Scan for the cell matching the given text and deliver its (X, Y) coordinate at center. 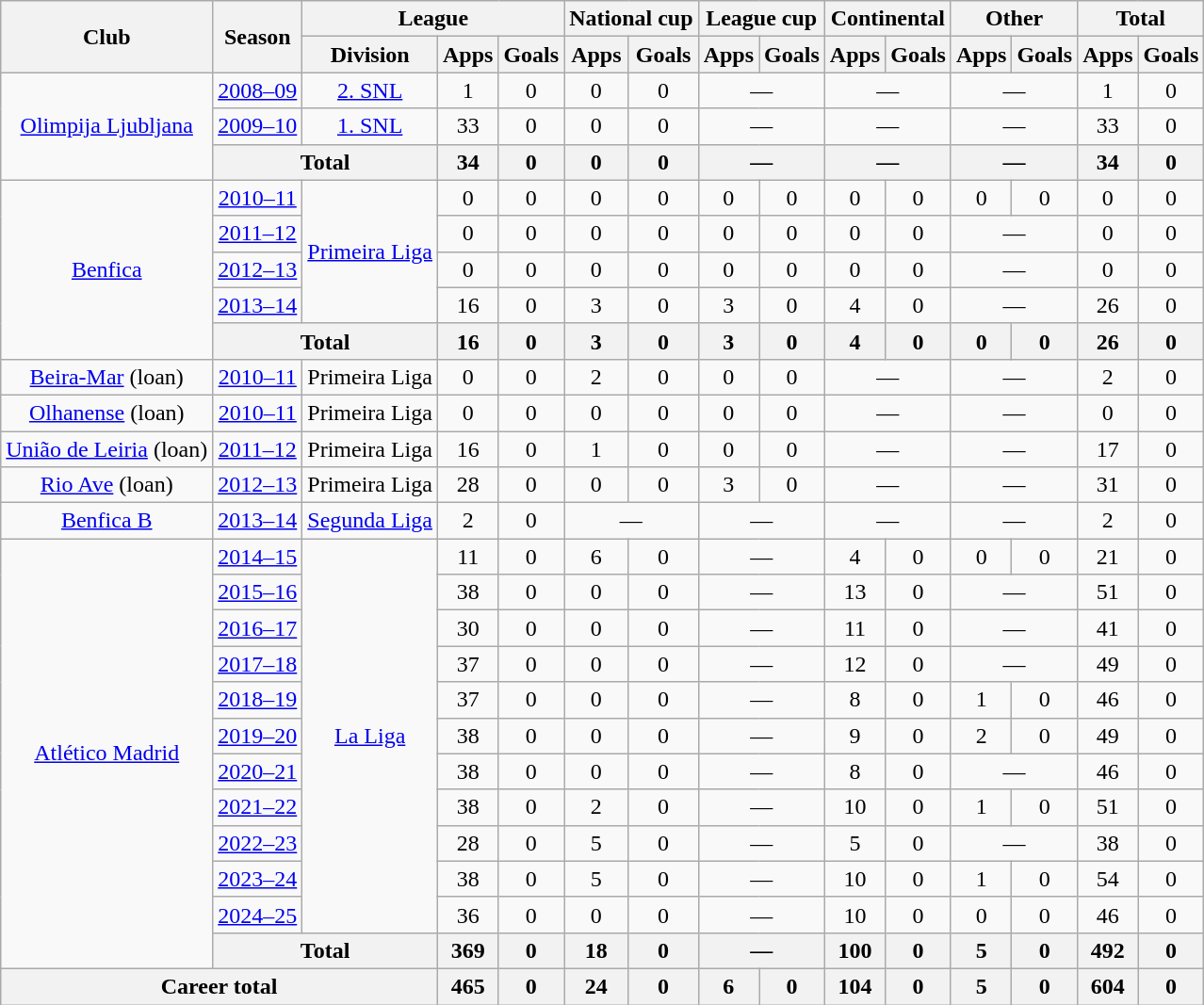
2015–16 (258, 592)
2021–22 (258, 807)
24 (596, 986)
54 (1108, 879)
104 (854, 986)
Olimpija Ljubljana (107, 126)
2018–19 (258, 700)
21 (1108, 557)
National cup (631, 19)
League cup (761, 19)
Club (107, 37)
604 (1108, 986)
Career total (220, 986)
18 (596, 950)
2023–24 (258, 879)
2020–21 (258, 771)
Season (258, 37)
La Liga (370, 737)
2016–17 (258, 628)
17 (1108, 449)
Continental (887, 19)
Rio Ave (loan) (107, 485)
Olhanense (loan) (107, 413)
41 (1108, 628)
2017–18 (258, 664)
2022–23 (258, 843)
2. SNL (370, 90)
Beira-Mar (loan) (107, 377)
30 (467, 628)
União de Leiria (loan) (107, 449)
36 (467, 915)
2008–09 (258, 90)
100 (854, 950)
Segunda Liga (370, 521)
2024–25 (258, 915)
Division (370, 55)
2019–20 (258, 736)
492 (1108, 950)
2009–10 (258, 126)
Other (1014, 19)
Benfica (107, 269)
13 (854, 592)
1. SNL (370, 126)
369 (467, 950)
12 (854, 664)
Atlético Madrid (107, 754)
9 (854, 736)
31 (1108, 485)
465 (467, 986)
League (433, 19)
2014–15 (258, 557)
Benfica B (107, 521)
